Return [x, y] of the center of cell containing provided text 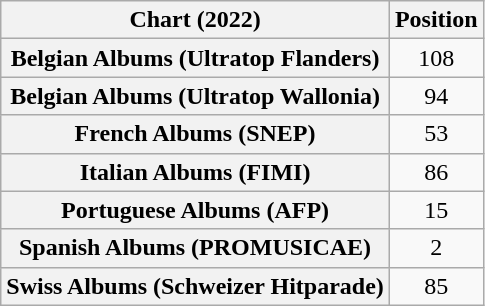
Belgian Albums (Ultratop Flanders) [196, 58]
Italian Albums (FIMI) [196, 172]
Chart (2022) [196, 20]
Position [436, 20]
Swiss Albums (Schweizer Hitparade) [196, 286]
Portuguese Albums (AFP) [196, 210]
2 [436, 248]
94 [436, 96]
53 [436, 134]
85 [436, 286]
108 [436, 58]
French Albums (SNEP) [196, 134]
Belgian Albums (Ultratop Wallonia) [196, 96]
Spanish Albums (PROMUSICAE) [196, 248]
86 [436, 172]
15 [436, 210]
